Extract the (X, Y) coordinate from the center of the cell holding the provided text.  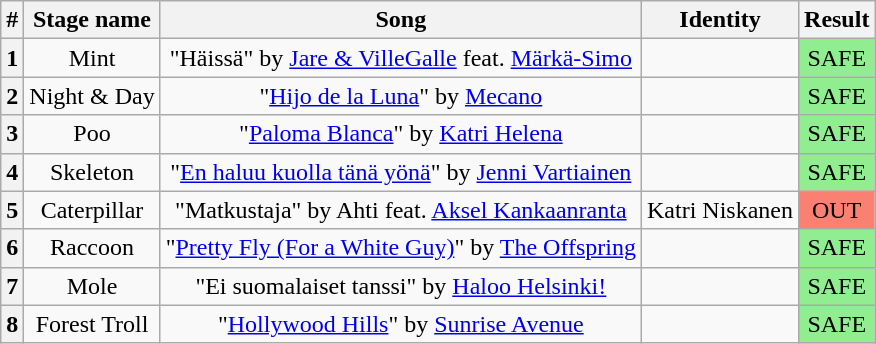
1 (12, 58)
Night & Day (92, 96)
"En haluu kuolla tänä yönä" by Jenni Vartiainen (400, 172)
# (12, 20)
Stage name (92, 20)
7 (12, 286)
Caterpillar (92, 210)
Poo (92, 134)
Identity (720, 20)
"Paloma Blanca" by Katri Helena (400, 134)
"Hollywood Hills" by Sunrise Avenue (400, 324)
Song (400, 20)
"Pretty Fly (For a White Guy)" by The Offspring (400, 248)
"Hijo de la Luna" by Mecano (400, 96)
4 (12, 172)
Mole (92, 286)
Skeleton (92, 172)
Forest Troll (92, 324)
6 (12, 248)
Mint (92, 58)
2 (12, 96)
OUT (837, 210)
Katri Niskanen (720, 210)
Raccoon (92, 248)
5 (12, 210)
3 (12, 134)
"Häissä" by Jare & VilleGalle feat. Märkä-Simo (400, 58)
"Ei suomalaiset tanssi" by Haloo Helsinki! (400, 286)
8 (12, 324)
"Matkustaja" by Ahti feat. Aksel Kankaanranta (400, 210)
Result (837, 20)
